Search for the cell housing the specified text and yield its (x, y) center coordinate. 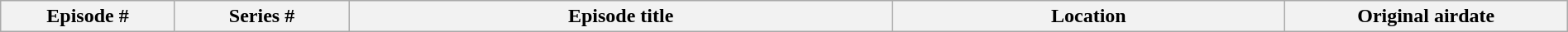
Series # (261, 16)
Episode title (621, 16)
Episode # (88, 16)
Location (1089, 16)
Original airdate (1426, 16)
